Output the (x, y) coordinate of the center of the cell containing the given text.  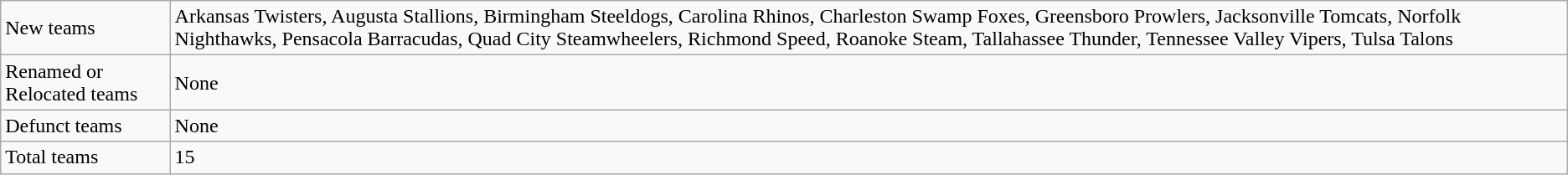
Total teams (85, 157)
15 (869, 157)
Renamed or Relocated teams (85, 82)
New teams (85, 28)
Defunct teams (85, 126)
